Locate the cell with the specified text and output its [X, Y] center coordinate. 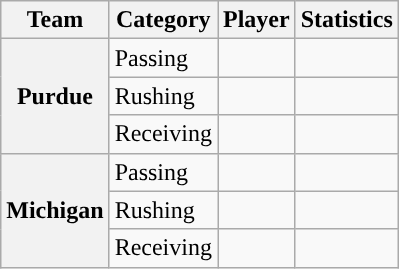
Michigan [55, 210]
Player [257, 20]
Purdue [55, 96]
Category [163, 20]
Team [55, 20]
Statistics [346, 20]
